Determine the [x, y] coordinate at the center of the cell enclosing the given text.  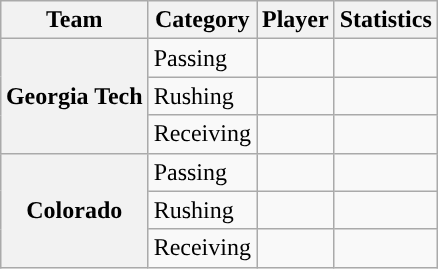
Colorado [74, 210]
Statistics [386, 20]
Georgia Tech [74, 96]
Player [295, 20]
Team [74, 20]
Category [202, 20]
